Locate the cell with the specified text and output its (X, Y) center coordinate. 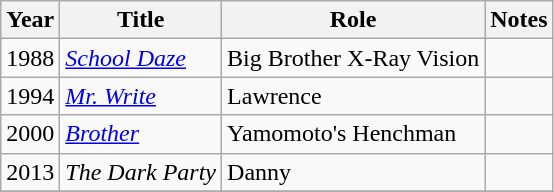
Mr. Write (141, 96)
2000 (30, 134)
1994 (30, 96)
1988 (30, 58)
Danny (354, 172)
Lawrence (354, 96)
Title (141, 20)
Notes (519, 20)
Year (30, 20)
The Dark Party (141, 172)
Big Brother X-Ray Vision (354, 58)
School Daze (141, 58)
2013 (30, 172)
Role (354, 20)
Brother (141, 134)
Yamomoto's Henchman (354, 134)
